Find where the given text appears and provide that cell's center as (x, y) coordinate. 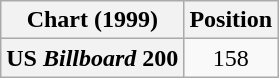
Chart (1999) (92, 20)
US Billboard 200 (92, 58)
Position (231, 20)
158 (231, 58)
